Return (x, y) of the center of cell containing provided text 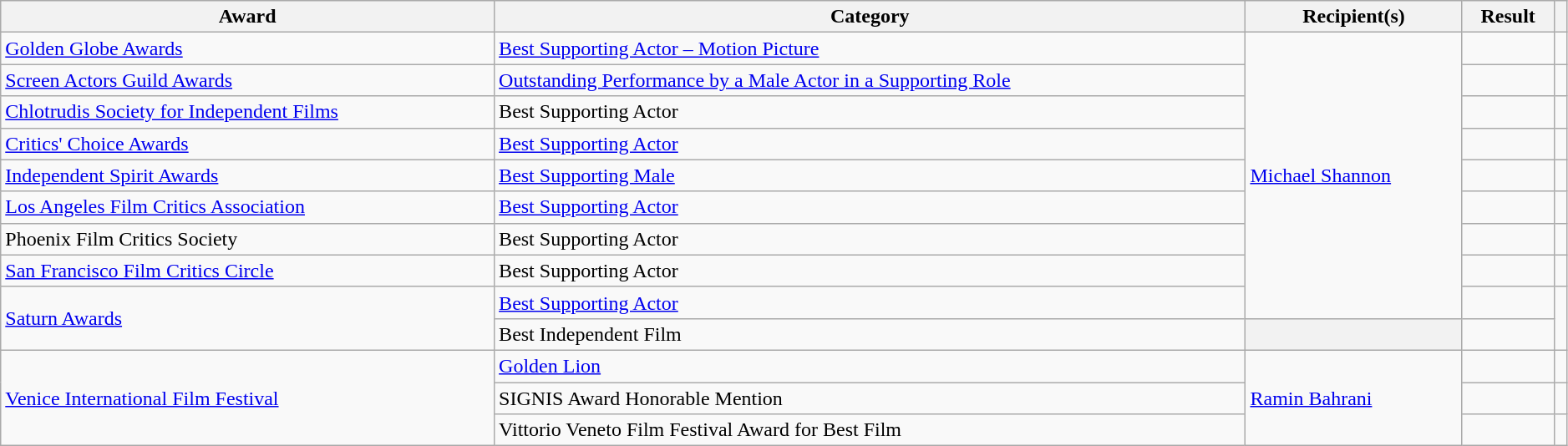
Ramin Bahrani (1353, 398)
San Francisco Film Critics Circle (247, 271)
Best Independent Film (870, 334)
Independent Spirit Awards (247, 175)
Los Angeles Film Critics Association (247, 207)
Result (1508, 17)
Award (247, 17)
Recipient(s) (1353, 17)
Best Supporting Male (870, 175)
Golden Globe Awards (247, 48)
Vittorio Veneto Film Festival Award for Best Film (870, 430)
Phoenix Film Critics Society (247, 239)
Saturn Awards (247, 318)
Critics' Choice Awards (247, 144)
Michael Shannon (1353, 175)
Chlotrudis Society for Independent Films (247, 112)
SIGNIS Award Honorable Mention (870, 398)
Category (870, 17)
Screen Actors Guild Awards (247, 80)
Venice International Film Festival (247, 398)
Best Supporting Actor – Motion Picture (870, 48)
Golden Lion (870, 366)
Outstanding Performance by a Male Actor in a Supporting Role (870, 80)
